Output the [x, y] coordinate of the center of the cell containing the given text.  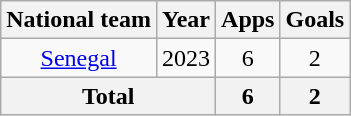
Goals [315, 20]
Senegal [79, 58]
Year [186, 20]
Total [108, 96]
Apps [248, 20]
2023 [186, 58]
National team [79, 20]
